Identify which cell holds the provided text, then report its (X, Y) central coordinate. 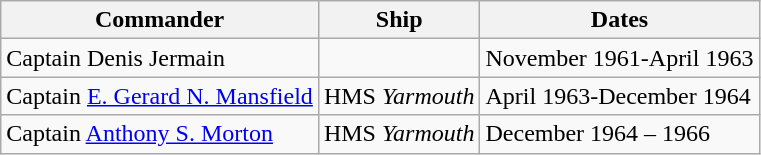
December 1964 – 1966 (620, 134)
Captain Anthony S. Morton (160, 134)
Ship (399, 20)
April 1963-December 1964 (620, 96)
Commander (160, 20)
Dates (620, 20)
November 1961-April 1963 (620, 58)
Captain Denis Jermain (160, 58)
Captain E. Gerard N. Mansfield (160, 96)
